Output the (X, Y) coordinate of the center of the cell containing the given text.  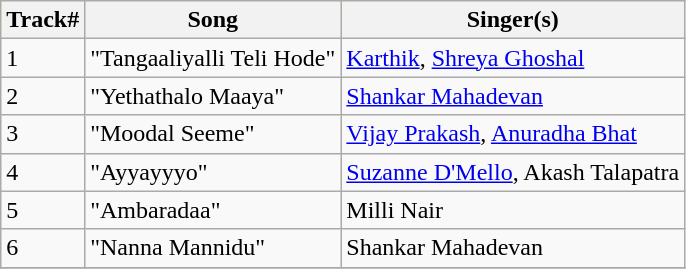
4 (43, 172)
"Ambaradaa" (213, 210)
Vijay Prakash, Anuradha Bhat (513, 134)
Song (213, 20)
Singer(s) (513, 20)
1 (43, 58)
"Tangaaliyalli Teli Hode" (213, 58)
3 (43, 134)
"Nanna Mannidu" (213, 248)
Milli Nair (513, 210)
Suzanne D'Mello, Akash Talapatra (513, 172)
"Moodal Seeme" (213, 134)
Track# (43, 20)
"Ayyayyyo" (213, 172)
6 (43, 248)
5 (43, 210)
"Yethathalo Maaya" (213, 96)
2 (43, 96)
Karthik, Shreya Ghoshal (513, 58)
